Scan for the cell matching the given text and deliver its (X, Y) coordinate at center. 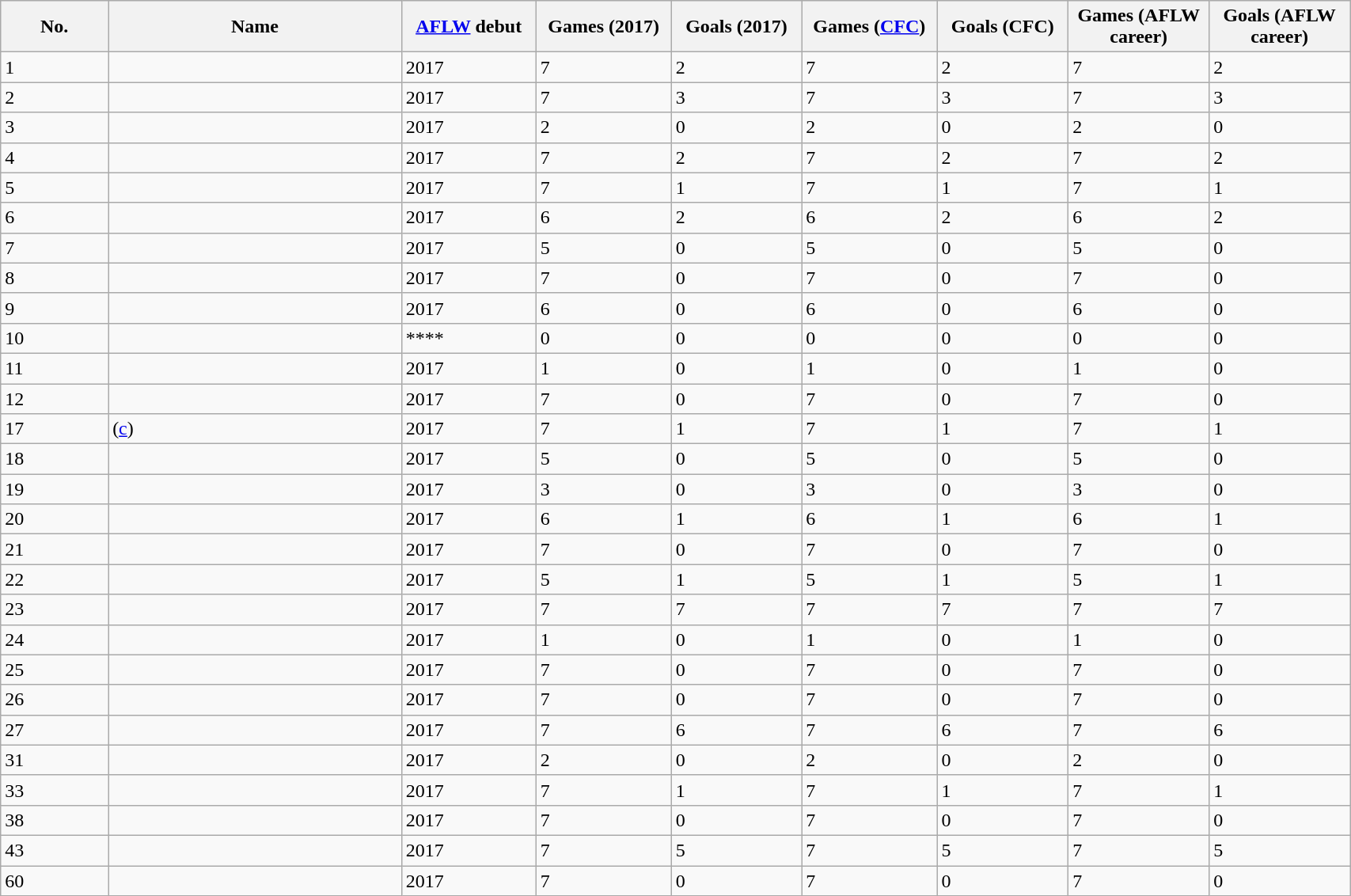
**** (469, 338)
Games (2017) (603, 27)
31 (55, 760)
12 (55, 398)
Goals (2017) (736, 27)
22 (55, 579)
27 (55, 730)
43 (55, 850)
Goals (AFLW career) (1280, 27)
Games (AFLW career) (1139, 27)
No. (55, 27)
21 (55, 549)
20 (55, 519)
AFLW debut (469, 27)
(c) (255, 429)
10 (55, 338)
Name (255, 27)
17 (55, 429)
25 (55, 670)
33 (55, 790)
8 (55, 278)
24 (55, 640)
Games (CFC) (869, 27)
4 (55, 158)
11 (55, 368)
60 (55, 881)
26 (55, 700)
38 (55, 820)
23 (55, 609)
19 (55, 489)
18 (55, 459)
Goals (CFC) (1003, 27)
9 (55, 308)
